Pinpoint the cell where the given text exists, returning its (x, y) midpoint coordinate. 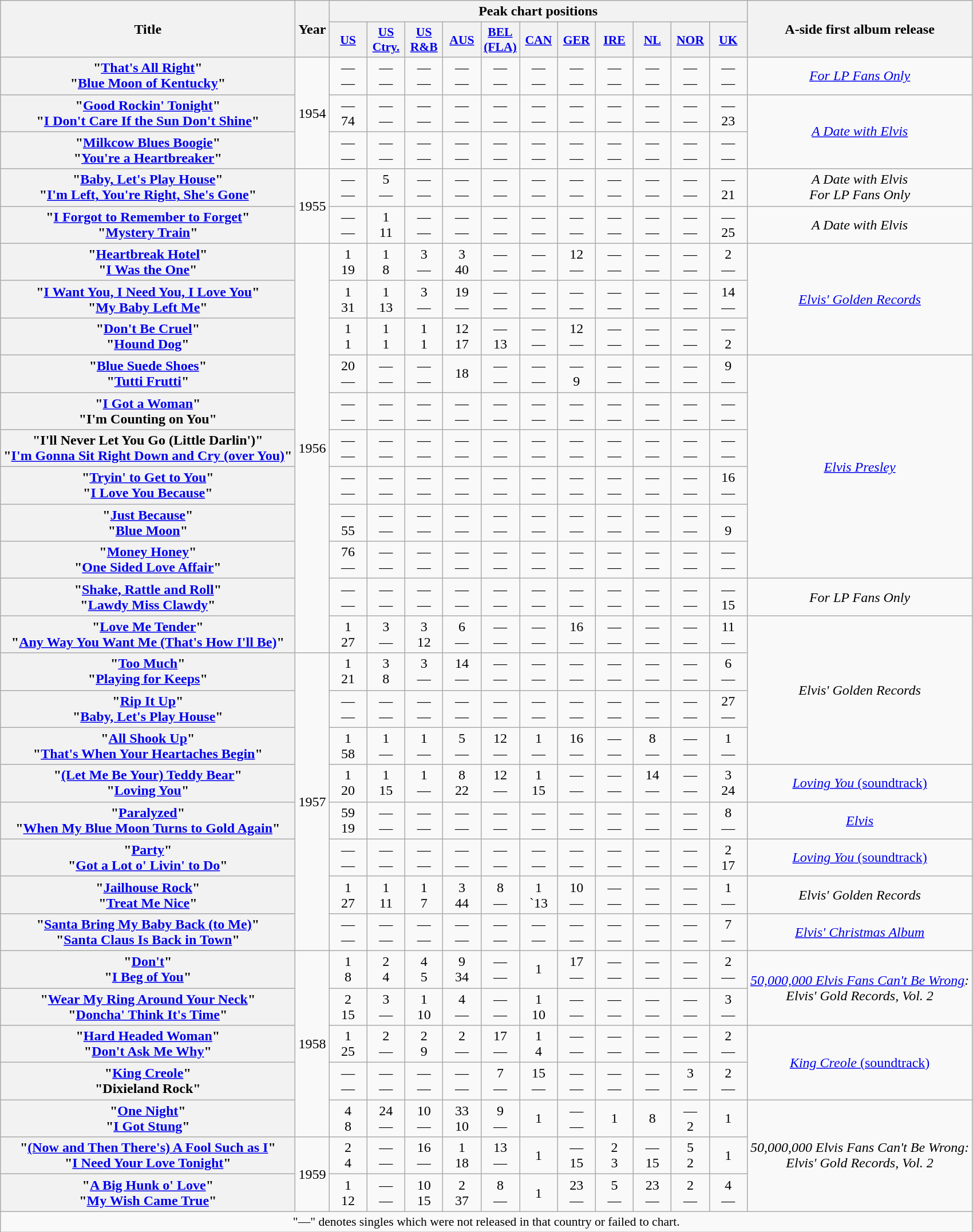
125 (348, 1044)
USR&B (424, 40)
Title (148, 29)
"Just Because""Blue Moon" (148, 523)
—74 (348, 113)
"Party""Got a Lot o' Livin' to Do" (148, 857)
237 (462, 1193)
Elvis Presley (860, 466)
"Good Rockin' Tonight""I Don't Care If the Sun Don't Shine" (148, 113)
5919 (348, 821)
"I Got a Woman""I'm Counting on You" (148, 411)
38 (386, 672)
"Too Much""Playing for Keeps" (148, 672)
"I Want You, I Need You, I Love You""My Baby Left Me" (148, 299)
Elvis' Christmas Album (860, 932)
NOR (690, 40)
29 (424, 1044)
"(Let Me Be Your) Teddy Bear""Loving You" (148, 783)
934 (462, 969)
17 (424, 895)
24— (386, 1118)
"Love Me Tender""Any Way You Want Me (That's How I'll Be)" (148, 634)
King Creole (soundtrack) (860, 1063)
"Tryin' to Get to You""I Love You Because" (148, 485)
1015 (424, 1193)
344 (462, 895)
USCtry. (386, 40)
IRE (614, 40)
"Jailhouse Rock""Treat Me Nice" (148, 895)
"—" denotes singles which were not released in that country or failed to chart. (486, 1222)
3310 (462, 1118)
1`13 (539, 895)
1956 (313, 448)
"Wear My Ring Around Your Neck""Doncha' Think It's Time" (148, 1006)
13— (500, 1156)
1958 (313, 1044)
"Hard Headed Woman""Don't Ask Me Why" (148, 1044)
52 (690, 1156)
"All Shook Up""That's When Your Heartaches Begin" (148, 746)
1954 (313, 113)
1955 (313, 206)
"Blue Suede Shoes""Tutti Frutti" (148, 373)
48 (348, 1118)
1959 (313, 1174)
120 (348, 783)
—25 (728, 224)
CAN (539, 40)
"Shake, Rattle and Roll""Lawdy Miss Clawdy" (148, 597)
"Don't""I Beg of You" (148, 969)
AUS (462, 40)
"(Now and Then There's) A Fool Such as I""I Need Your Love Tonight" (148, 1156)
822 (462, 783)
"I'll Never Let You Go (Little Darlin')""I'm Gonna Sit Right Down and Cry (over You)" (148, 449)
"One Night""I Got Stung" (148, 1118)
158 (348, 746)
"Paralyzed""When My Blue Moon Turns to Gold Again" (148, 821)
—13 (500, 336)
—21 (728, 188)
11— (728, 634)
76— (348, 560)
A Date with ElvisFor LP Fans Only (860, 188)
121 (348, 672)
324 (728, 783)
27— (728, 708)
"Don't Be Cruel""Hound Dog" (148, 336)
—55 (348, 523)
"That's All Right""Blue Moon of Kentucky" (148, 76)
23 (614, 1156)
"Rip It Up""Baby, Let's Play House" (148, 708)
131 (348, 299)
1217 (462, 336)
Peak chart positions (538, 11)
Elvis (860, 821)
118 (462, 1156)
340 (462, 262)
UK (728, 40)
GER (576, 40)
"Baby, Let's Play House""I'm Left, You're Right, She's Gone" (148, 188)
8 (652, 1118)
312 (424, 634)
NL (652, 40)
113 (386, 299)
215 (348, 1006)
A-side first album release (860, 29)
"Heartbreak Hotel""I Was the One" (148, 262)
19— (462, 299)
20— (348, 373)
15— (539, 1082)
"Santa Bring My Baby Back (to Me)""Santa Claus Is Back in Town" (148, 932)
"Milkcow Blues Boogie""You're a Heartbreaker" (148, 150)
"I Forgot to Remember to Forget""Mystery Train" (148, 224)
45 (424, 969)
US (348, 40)
"Money Honey""One Sided Love Affair" (148, 560)
BEL(FLA) (500, 40)
"A Big Hunk o' Love""My Wish Came True" (148, 1193)
119 (348, 262)
Year (313, 29)
"King Creole""Dixieland Rock" (148, 1082)
112 (348, 1193)
—23 (728, 113)
14 (539, 1044)
1957 (313, 802)
217 (728, 857)
